Locate the cell with the specified text and output its [X, Y] center coordinate. 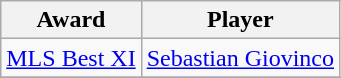
Award [71, 20]
Sebastian Giovinco [240, 58]
Player [240, 20]
MLS Best XI [71, 58]
